For the text-containing cell, return its midpoint in [X, Y] coordinate format. 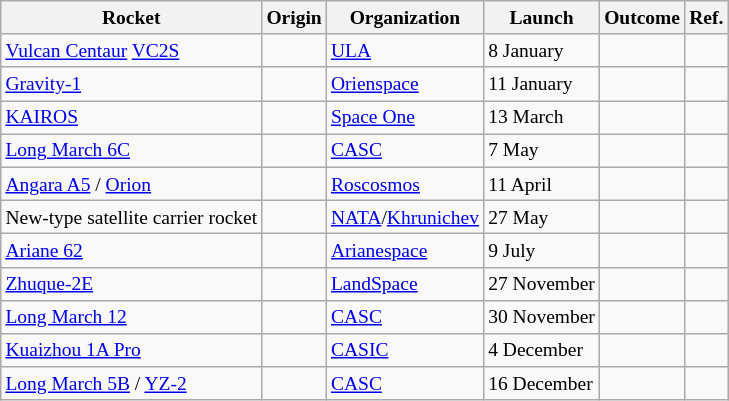
KAIROS [132, 118]
4 December [542, 350]
Zhuque-2E [132, 284]
Long March 6C [132, 150]
Long March 12 [132, 316]
Orienspace [404, 84]
Origin [294, 18]
ULA [404, 50]
New-type satellite carrier rocket [132, 216]
NATA/Khrunichev [404, 216]
9 July [542, 250]
7 May [542, 150]
Rocket [132, 18]
27 November [542, 284]
Angara A5 / Orion [132, 184]
Launch [542, 18]
8 January [542, 50]
16 December [542, 384]
30 November [542, 316]
Roscosmos [404, 184]
Space One [404, 118]
Kuaizhou 1A Pro [132, 350]
11 January [542, 84]
CASIC [404, 350]
Vulcan Centaur VC2S [132, 50]
Ref. [706, 18]
27 May [542, 216]
Long March 5B / YZ-2 [132, 384]
Outcome [642, 18]
13 March [542, 118]
LandSpace [404, 284]
Organization [404, 18]
Ariane 62 [132, 250]
Gravity-1 [132, 84]
Arianespace [404, 250]
11 April [542, 184]
